Identify which cell holds the provided text, then report its (X, Y) central coordinate. 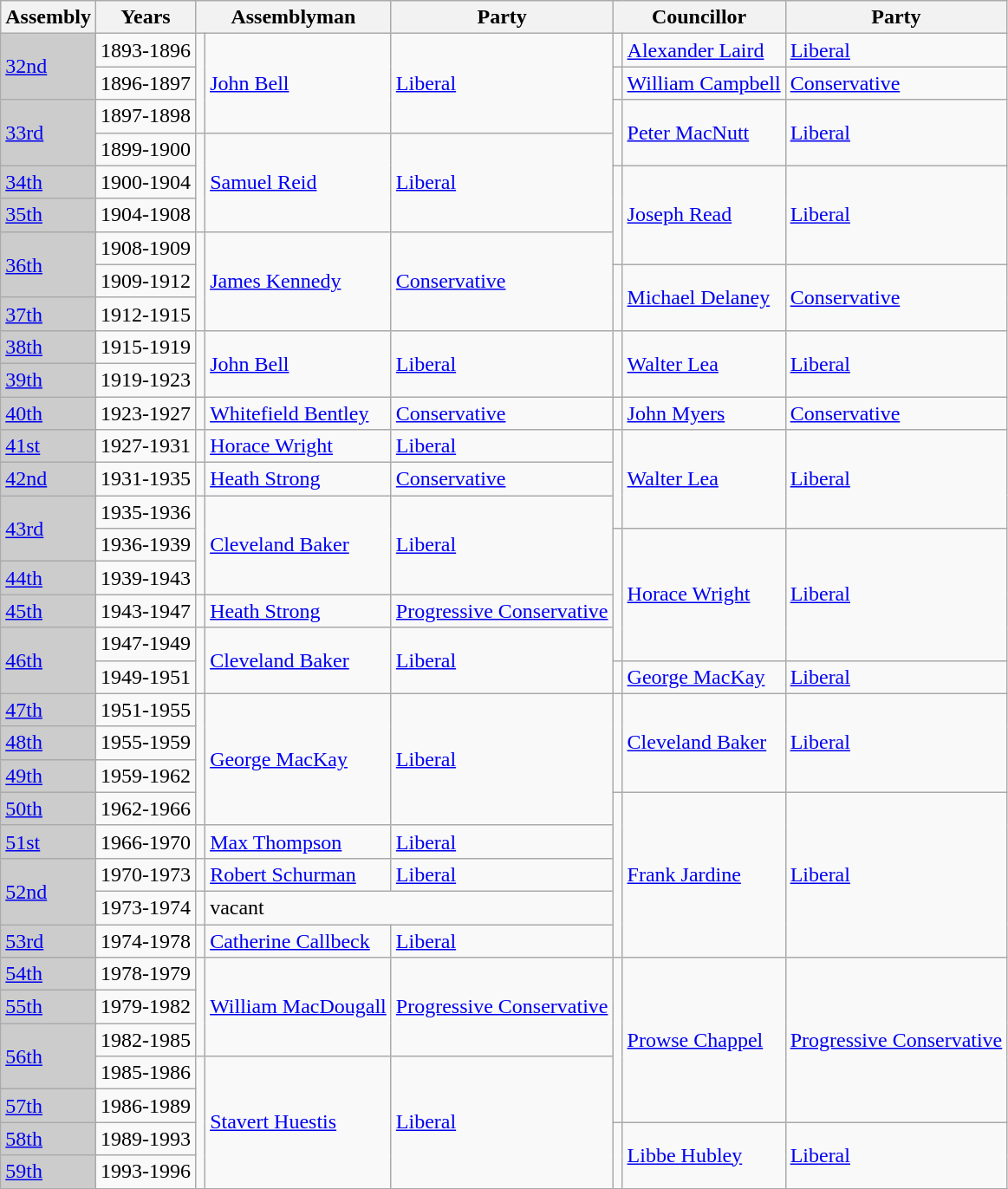
59th (49, 1172)
46th (49, 660)
1908-1909 (146, 248)
Samuel Reid (298, 182)
1943-1947 (146, 611)
1962-1966 (146, 809)
1970-1973 (146, 874)
1978-1979 (146, 974)
1947-1949 (146, 644)
1951-1955 (146, 710)
Catherine Callbeck (298, 940)
1927-1931 (146, 446)
50th (49, 809)
58th (49, 1139)
Alexander Laird (704, 50)
1931-1935 (146, 479)
47th (49, 710)
54th (49, 974)
53rd (49, 940)
Max Thompson (298, 841)
Councillor (699, 17)
vacant (409, 907)
James Kennedy (298, 281)
1896-1897 (146, 83)
Whitefield Bentley (298, 413)
39th (49, 380)
1982-1985 (146, 1040)
1989-1993 (146, 1139)
1915-1919 (146, 347)
1893-1896 (146, 50)
1912-1915 (146, 314)
1904-1908 (146, 215)
1985-1986 (146, 1073)
32nd (49, 67)
Michael Delaney (704, 297)
41st (49, 446)
36th (49, 264)
1899-1900 (146, 149)
Years (146, 17)
Prowse Chappel (704, 1040)
55th (49, 1007)
1955-1959 (146, 743)
1993-1996 (146, 1172)
1935-1936 (146, 512)
1919-1923 (146, 380)
51st (49, 841)
1897-1898 (146, 116)
Robert Schurman (298, 874)
Stavert Huestis (298, 1122)
45th (49, 611)
52nd (49, 891)
44th (49, 578)
37th (49, 314)
1974-1978 (146, 940)
49th (49, 776)
Joseph Read (704, 215)
1949-1951 (146, 677)
William Campbell (704, 83)
35th (49, 215)
34th (49, 182)
43rd (49, 529)
57th (49, 1106)
42nd (49, 479)
1959-1962 (146, 776)
38th (49, 347)
John Myers (704, 413)
Assemblyman (294, 17)
1936-1939 (146, 545)
1979-1982 (146, 1007)
1973-1974 (146, 907)
Assembly (49, 17)
1986-1989 (146, 1106)
40th (49, 413)
1923-1927 (146, 413)
Frank Jardine (704, 874)
William MacDougall (298, 1007)
1900-1904 (146, 182)
56th (49, 1056)
1909-1912 (146, 281)
1966-1970 (146, 841)
Libbe Hubley (704, 1155)
1939-1943 (146, 578)
Peter MacNutt (704, 133)
48th (49, 743)
33rd (49, 133)
